Capture the cell that displays the provided text and extract its [x, y] central coordinate. 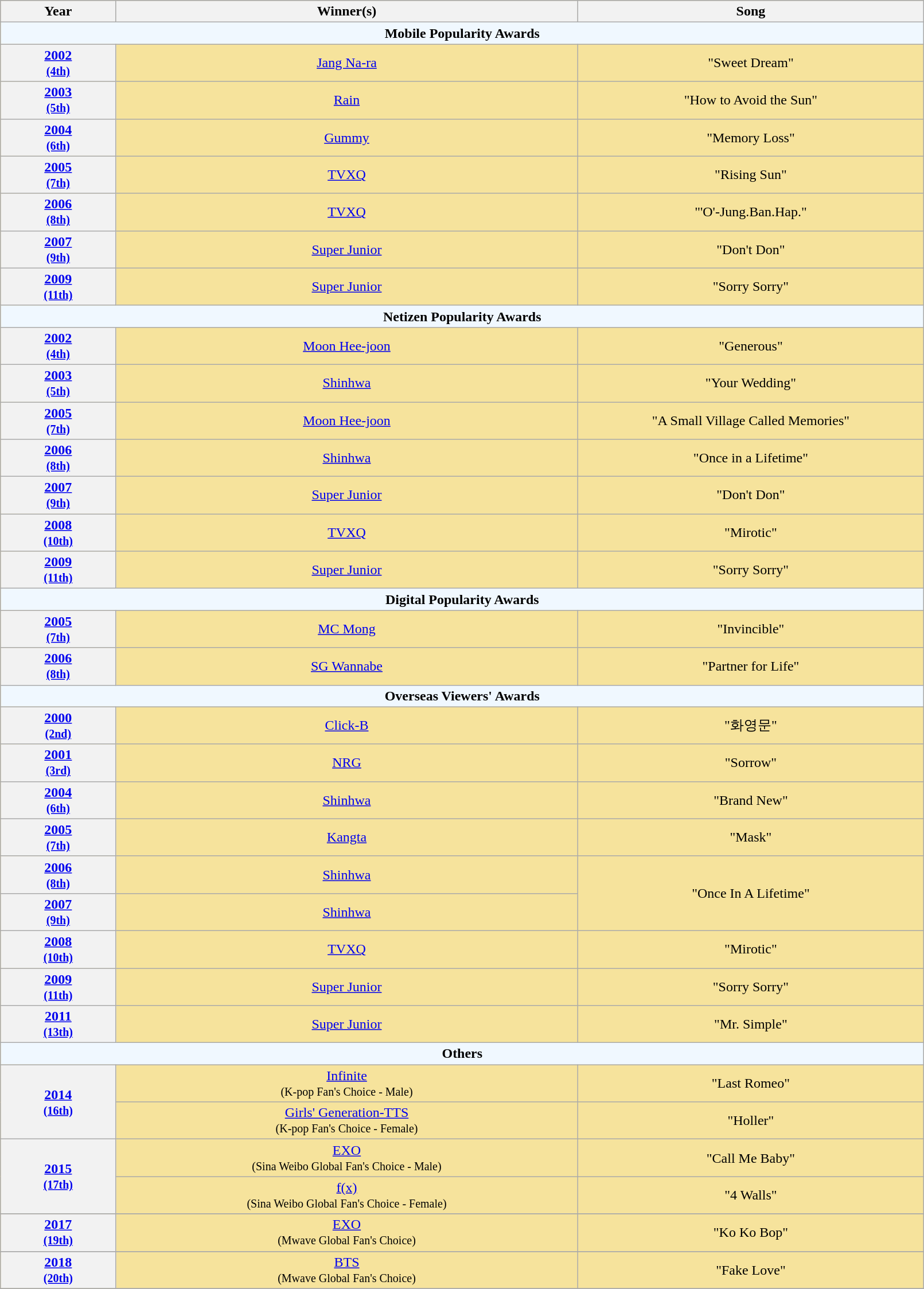
"Ko Ko Bop" [751, 1232]
"Rising Sun" [751, 174]
"A Small Village Called Memories" [751, 420]
2014(16th) [59, 1102]
"Once In A Lifetime" [751, 893]
Song [751, 11]
Girls' Generation-TTS(K-pop Fan's Choice - Female) [346, 1121]
"Memory Loss" [751, 138]
Overseas Viewers' Awards [462, 696]
"Brand New" [751, 800]
Gummy [346, 138]
BTS(Mwave Global Fan's Choice) [346, 1270]
2017 (19th) [59, 1232]
2018 (20th) [59, 1270]
"Mr. Simple" [751, 1025]
NRG [346, 763]
"Invincible" [751, 629]
"Your Wedding" [751, 383]
"Sweet Dream" [751, 63]
"'O'-Jung.Ban.Hap." [751, 212]
Infinite(K-pop Fan's Choice - Male) [346, 1083]
EXO(Sina Weibo Global Fan's Choice - Male) [346, 1158]
Winner(s) [346, 11]
Rain [346, 100]
2000(2nd) [59, 725]
Click-B [346, 725]
"Once in a Lifetime" [751, 458]
Netizen Popularity Awards [462, 316]
"Mask" [751, 838]
MC Mong [346, 629]
Others [462, 1054]
"How to Avoid the Sun" [751, 100]
"Partner for Life" [751, 667]
Jang Na-ra [346, 63]
"화영문" [751, 725]
Digital Popularity Awards [462, 599]
SG Wannabe [346, 667]
2001(3rd) [59, 763]
"Call Me Baby" [751, 1158]
2015 (17th) [59, 1177]
"Generous" [751, 345]
Mobile Popularity Awards [462, 33]
"Sorrow" [751, 763]
"Fake Love" [751, 1270]
"Last Romeo" [751, 1083]
2011(13th) [59, 1025]
Year [59, 11]
"4 Walls" [751, 1195]
"Holler" [751, 1121]
EXO(Mwave Global Fan's Choice) [346, 1232]
f(x)(Sina Weibo Global Fan's Choice - Female) [346, 1195]
Kangta [346, 838]
